Identify which cell holds the provided text, then report its [X, Y] central coordinate. 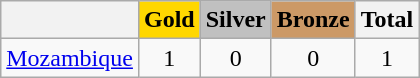
Silver [236, 20]
Total [387, 20]
Mozambique [70, 58]
Gold [169, 20]
Bronze [313, 20]
